Scan for the cell matching the given text and deliver its [X, Y] coordinate at center. 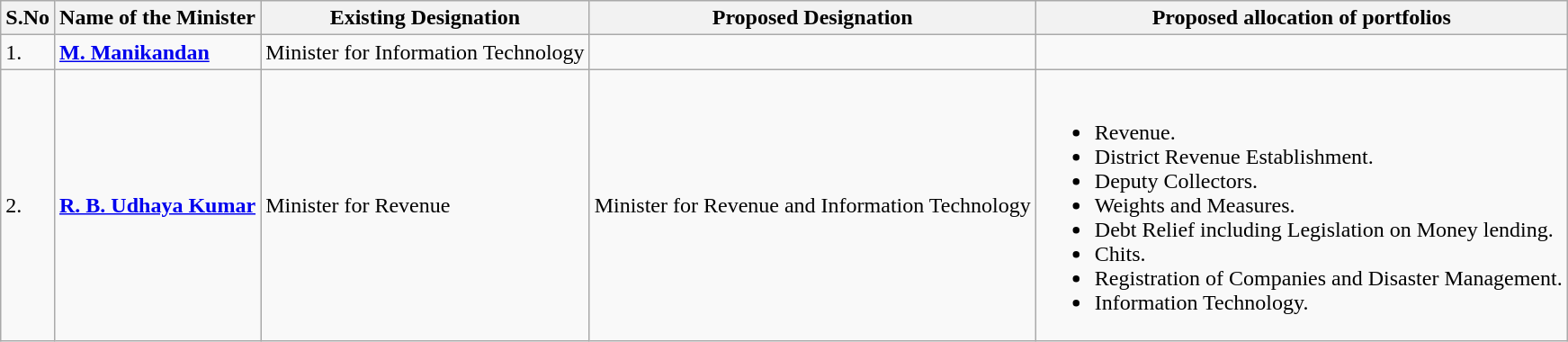
Minister for Information Technology [426, 52]
Existing Designation [426, 18]
Proposed allocation of portfolios [1301, 18]
Name of the Minister [157, 18]
M. Manikandan [157, 52]
S.No [28, 18]
Proposed Designation [812, 18]
R. B. Udhaya Kumar [157, 205]
Minister for Revenue and Information Technology [812, 205]
Minister for Revenue [426, 205]
1. [28, 52]
2. [28, 205]
